Output the [x, y] coordinate of the center of the cell containing the given text.  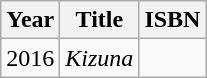
2016 [30, 58]
Title [100, 20]
ISBN [172, 20]
Year [30, 20]
Kizuna [100, 58]
